Find where the given text appears and provide that cell's center as (x, y) coordinate. 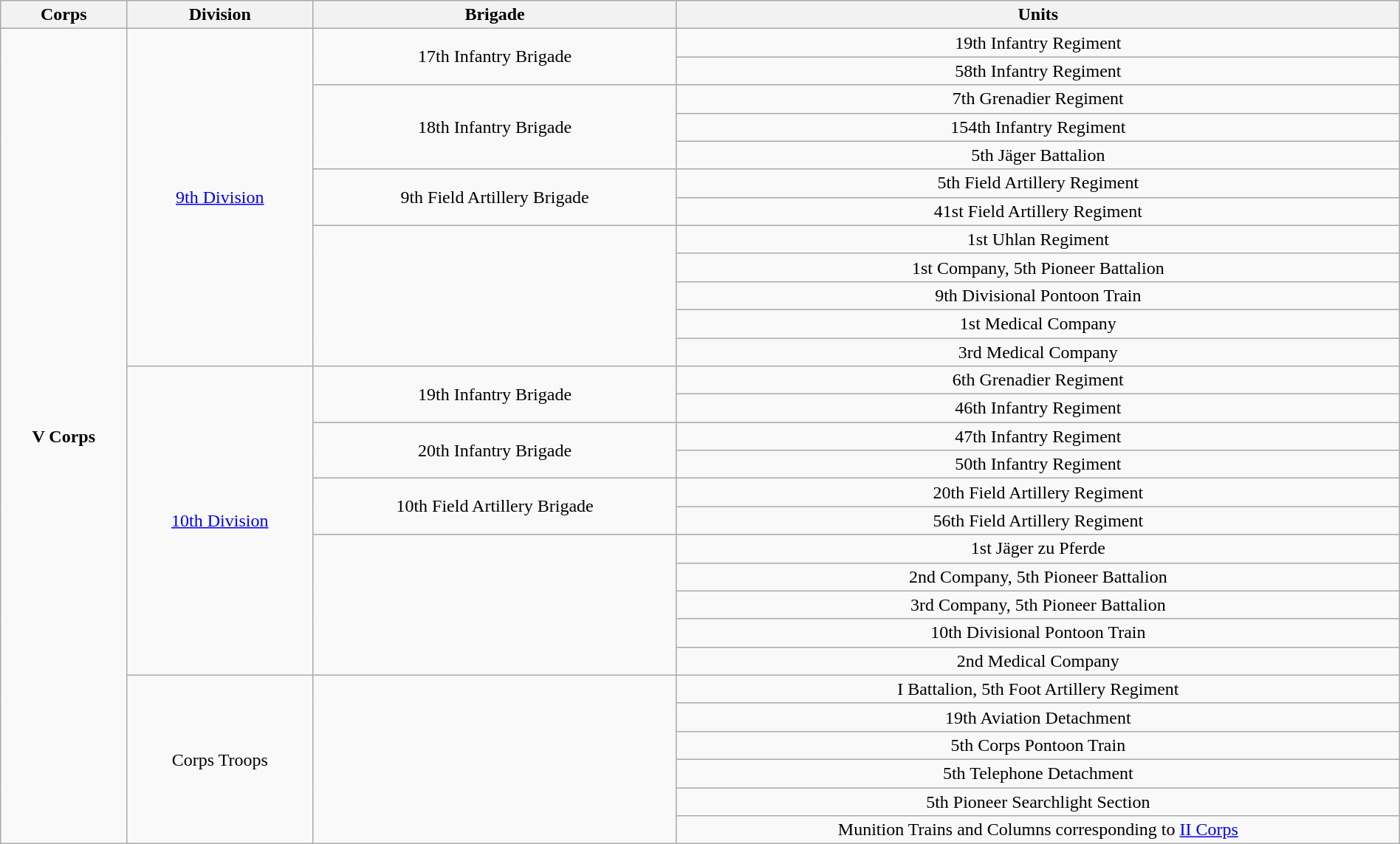
19th Infantry Regiment (1038, 43)
5th Telephone Detachment (1038, 773)
17th Infantry Brigade (495, 57)
2nd Medical Company (1038, 661)
3rd Medical Company (1038, 352)
I Battalion, 5th Foot Artillery Regiment (1038, 689)
10th Division (220, 521)
1st Jäger zu Pferde (1038, 549)
9th Division (220, 198)
154th Infantry Regiment (1038, 127)
19th Aviation Detachment (1038, 717)
5th Jäger Battalion (1038, 155)
1st Medical Company (1038, 323)
10th Divisional Pontoon Train (1038, 633)
47th Infantry Regiment (1038, 436)
5th Corps Pontoon Train (1038, 745)
Units (1038, 15)
3rd Company, 5th Pioneer Battalion (1038, 605)
10th Field Artillery Brigade (495, 507)
9th Divisional Pontoon Train (1038, 295)
58th Infantry Regiment (1038, 71)
1st Company, 5th Pioneer Battalion (1038, 267)
Brigade (495, 15)
18th Infantry Brigade (495, 127)
6th Grenadier Regiment (1038, 380)
56th Field Artillery Regiment (1038, 521)
20th Infantry Brigade (495, 450)
9th Field Artillery Brigade (495, 197)
46th Infantry Regiment (1038, 408)
5th Pioneer Searchlight Section (1038, 801)
50th Infantry Regiment (1038, 464)
Munition Trains and Columns corresponding to II Corps (1038, 830)
41st Field Artillery Regiment (1038, 211)
2nd Company, 5th Pioneer Battalion (1038, 577)
7th Grenadier Regiment (1038, 99)
20th Field Artillery Regiment (1038, 493)
5th Field Artillery Regiment (1038, 183)
Corps Troops (220, 759)
19th Infantry Brigade (495, 394)
V Corps (64, 436)
Corps (64, 15)
1st Uhlan Regiment (1038, 239)
Division (220, 15)
